Pinpoint the cell where the given text exists, returning its (X, Y) midpoint coordinate. 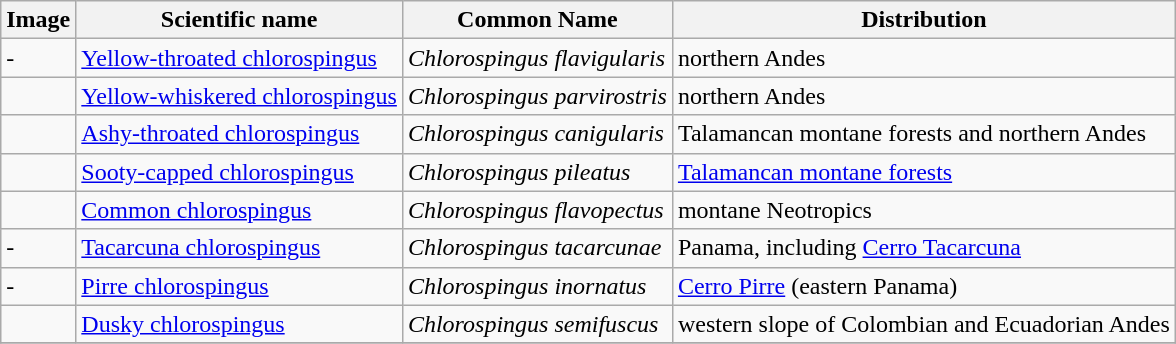
Distribution (924, 20)
Scientific name (240, 20)
Dusky chlorospingus (240, 324)
Image (38, 20)
Chlorospingus parvirostris (537, 96)
Pirre chlorospingus (240, 286)
Chlorospingus semifuscus (537, 324)
Ashy-throated chlorospingus (240, 134)
Chlorospingus flavigularis (537, 58)
Cerro Pirre (eastern Panama) (924, 286)
Yellow-whiskered chlorospingus (240, 96)
Chlorospingus tacarcunae (537, 248)
Chlorospingus canigularis (537, 134)
Talamancan montane forests and northern Andes (924, 134)
Yellow-throated chlorospingus (240, 58)
Chlorospingus pileatus (537, 172)
montane Neotropics (924, 210)
Tacarcuna chlorospingus (240, 248)
Sooty-capped chlorospingus (240, 172)
Common Name (537, 20)
western slope of Colombian and Ecuadorian Andes (924, 324)
Chlorospingus inornatus (537, 286)
Talamancan montane forests (924, 172)
Chlorospingus flavopectus (537, 210)
Common chlorospingus (240, 210)
Panama, including Cerro Tacarcuna (924, 248)
